Pinpoint the cell where the given text exists, returning its [x, y] midpoint coordinate. 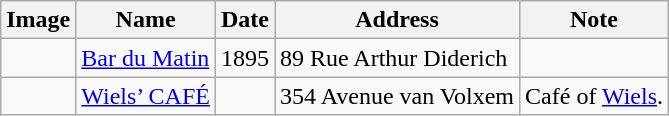
89 Rue Arthur Diderich [396, 58]
Note [594, 20]
354 Avenue van Volxem [396, 96]
Date [244, 20]
Café of Wiels. [594, 96]
Wiels’ CAFÉ [146, 96]
Bar du Matin [146, 58]
Address [396, 20]
Name [146, 20]
Image [38, 20]
1895 [244, 58]
